Return [X, Y] of the center of cell containing provided text 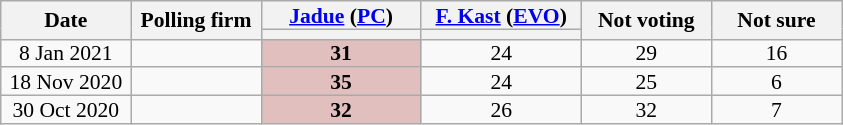
8 Jan 2021 [66, 53]
F. Kast (EVO) [501, 15]
Date [66, 20]
35 [341, 82]
6 [776, 82]
31 [341, 53]
16 [776, 53]
Not sure [776, 20]
25 [646, 82]
7 [776, 110]
Polling firm [196, 20]
29 [646, 53]
30 Oct 2020 [66, 110]
Jadue (PC) [341, 15]
26 [501, 110]
18 Nov 2020 [66, 82]
Not voting [646, 20]
